Locate the cell with the specified text and output its [X, Y] center coordinate. 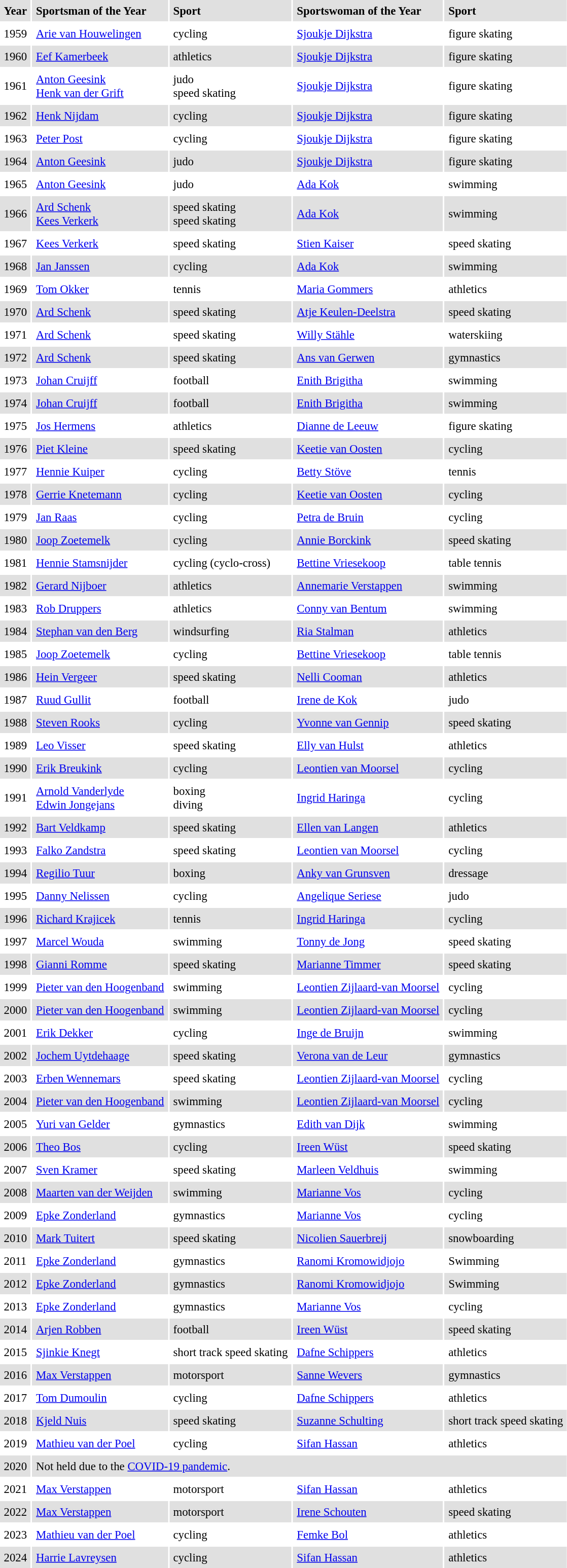
Harrie Lavreysen [100, 1557]
Marleen Veldhuis [368, 1170]
1977 [15, 471]
1987 [15, 700]
Marcel Wouda [100, 941]
Maria Gommers [368, 289]
Tom Dumoulin [100, 1398]
Jos Hermens [100, 426]
Conny van Bentum [368, 608]
2021 [15, 1489]
2014 [15, 1329]
Richard Krajicek [100, 919]
2008 [15, 1192]
Not held due to the COVID-19 pandemic. [300, 1466]
Verona van de Leur [368, 1055]
Falko Zandstra [100, 850]
Sportsman of the Year [100, 11]
1995 [15, 896]
1960 [15, 56]
boxing [230, 873]
Danny Nelissen [100, 896]
Erik Dekker [100, 1033]
Willy Stähle [368, 335]
1976 [15, 449]
Steven Rooks [100, 722]
2016 [15, 1375]
Jan Janssen [100, 266]
Tonny de Jong [368, 941]
Hennie Kuiper [100, 471]
1980 [15, 540]
Piet Kleine [100, 449]
Arie van Houwelingen [100, 33]
1986 [15, 677]
1966 [15, 214]
Suzanne Schulting [368, 1420]
1968 [15, 266]
2000 [15, 1010]
Sven Kramer [100, 1170]
Kjeld Nuis [100, 1420]
Erik Breukink [100, 768]
1993 [15, 850]
2002 [15, 1055]
1959 [15, 33]
1972 [15, 357]
Rob Druppers [100, 608]
Ellen van Langen [368, 827]
2013 [15, 1306]
1965 [15, 184]
Arjen Robben [100, 1329]
1985 [15, 654]
1999 [15, 987]
Yuri van Gelder [100, 1124]
1964 [15, 161]
Yvonne van Gennip [368, 722]
2012 [15, 1284]
Hein Vergeer [100, 677]
2007 [15, 1170]
1962 [15, 116]
judospeed skating [230, 86]
2020 [15, 1466]
Ruud Gullit [100, 700]
Anton GeesinkHenk van der Grift [100, 86]
1978 [15, 494]
Annie Borckink [368, 540]
2017 [15, 1398]
2011 [15, 1261]
Marianne Timmer [368, 964]
1973 [15, 380]
1990 [15, 768]
Petra de Bruin [368, 517]
Annemarie Verstappen [368, 586]
Regilio Tuur [100, 873]
Betty Stöve [368, 471]
1982 [15, 586]
1974 [15, 403]
Ans van Gerwen [368, 357]
1994 [15, 873]
2005 [15, 1124]
1981 [15, 563]
Atje Keulen-Deelstra [368, 312]
snowboarding [506, 1238]
Tom Okker [100, 289]
Peter Post [100, 138]
Gerrie Knetemann [100, 494]
Maarten van der Weijden [100, 1192]
1991 [15, 798]
Theo Bos [100, 1147]
Nicolien Sauerbreij [368, 1238]
2019 [15, 1443]
Sanne Wevers [368, 1375]
Hennie Stamsnijder [100, 563]
2001 [15, 1033]
Nelli Cooman [368, 677]
2023 [15, 1535]
2018 [15, 1420]
Edith van Dijk [368, 1124]
1961 [15, 86]
Dianne de Leeuw [368, 426]
1979 [15, 517]
Inge de Bruijn [368, 1033]
dressage [506, 873]
Sportswoman of the Year [368, 11]
Ria Stalman [368, 631]
Irene Schouten [368, 1512]
1975 [15, 426]
waterskiing [506, 335]
Jochem Uytdehaage [100, 1055]
2010 [15, 1238]
2015 [15, 1352]
Ard SchenkKees Verkerk [100, 214]
1998 [15, 964]
1997 [15, 941]
1988 [15, 722]
1969 [15, 289]
1963 [15, 138]
Stephan van den Berg [100, 631]
Erben Wennemars [100, 1078]
Mark Tuitert [100, 1238]
boxingdiving [230, 798]
Anky van Grunsven [368, 873]
2022 [15, 1512]
Femke Bol [368, 1535]
1984 [15, 631]
windsurfing [230, 631]
2006 [15, 1147]
Sjinkie Knegt [100, 1352]
Angelique Seriese [368, 896]
Bart Veldkamp [100, 827]
speed skatingspeed skating [230, 214]
Henk Nijdam [100, 116]
Kees Verkerk [100, 243]
1989 [15, 745]
Arnold VanderlydeEdwin Jongejans [100, 798]
Stien Kaiser [368, 243]
2009 [15, 1215]
2024 [15, 1557]
1971 [15, 335]
Irene de Kok [368, 700]
Elly van Hulst [368, 745]
Gianni Romme [100, 964]
2004 [15, 1101]
1967 [15, 243]
Eef Kamerbeek [100, 56]
Gerard Nijboer [100, 586]
Leo Visser [100, 745]
cycling (cyclo-cross) [230, 563]
1983 [15, 608]
2003 [15, 1078]
Year [15, 11]
1970 [15, 312]
1992 [15, 827]
Jan Raas [100, 517]
1996 [15, 919]
